Determine the [X, Y] coordinate at the center of the cell enclosing the given text.  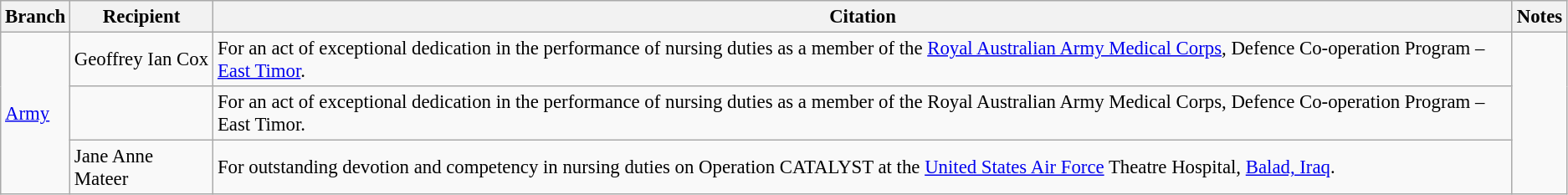
Jane Anne Mateer [142, 167]
Geoffrey Ian Cox [142, 60]
Citation [863, 17]
For outstanding devotion and competency in nursing duties on Operation CATALYST at the United States Air Force Theatre Hospital, Balad, Iraq. [863, 167]
Notes [1540, 17]
Branch [35, 17]
Army [35, 114]
Recipient [142, 17]
